Locate the cell with the specified text and output its (X, Y) center coordinate. 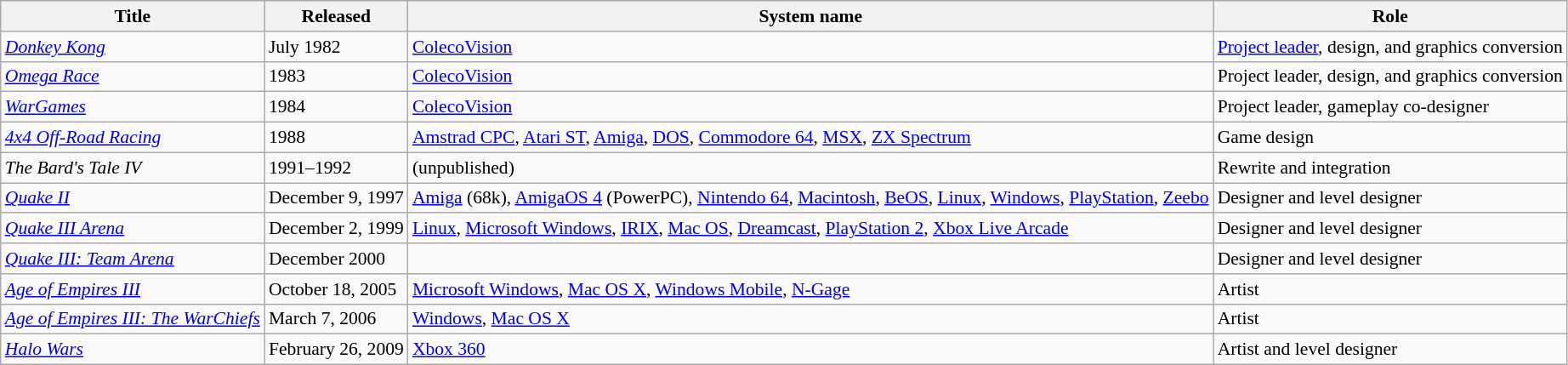
Project leader, gameplay co-designer (1390, 107)
Halo Wars (133, 350)
Artist and level designer (1390, 350)
December 2, 1999 (337, 229)
1991–1992 (337, 168)
Quake II (133, 198)
The Bard's Tale IV (133, 168)
WarGames (133, 107)
Game design (1390, 138)
Omega Race (133, 77)
1988 (337, 138)
4x4 Off-Road Racing (133, 138)
System name (811, 16)
Donkey Kong (133, 47)
July 1982 (337, 47)
Age of Empires III (133, 289)
Rewrite and integration (1390, 168)
Released (337, 16)
Amstrad CPC, Atari ST, Amiga, DOS, Commodore 64, MSX, ZX Spectrum (811, 138)
Role (1390, 16)
Amiga (68k), AmigaOS 4 (PowerPC), Nintendo 64, Macintosh, BeOS, Linux, Windows, PlayStation, Zeebo (811, 198)
February 26, 2009 (337, 350)
1984 (337, 107)
December 9, 1997 (337, 198)
1983 (337, 77)
March 7, 2006 (337, 319)
December 2000 (337, 259)
October 18, 2005 (337, 289)
Title (133, 16)
Quake III: Team Arena (133, 259)
Microsoft Windows, Mac OS X, Windows Mobile, N-Gage (811, 289)
(unpublished) (811, 168)
Linux, Microsoft Windows, IRIX, Mac OS, Dreamcast, PlayStation 2, Xbox Live Arcade (811, 229)
Age of Empires III: The WarChiefs (133, 319)
Quake III Arena (133, 229)
Windows, Mac OS X (811, 319)
Xbox 360 (811, 350)
